Identify which cell holds the provided text, then report its [X, Y] central coordinate. 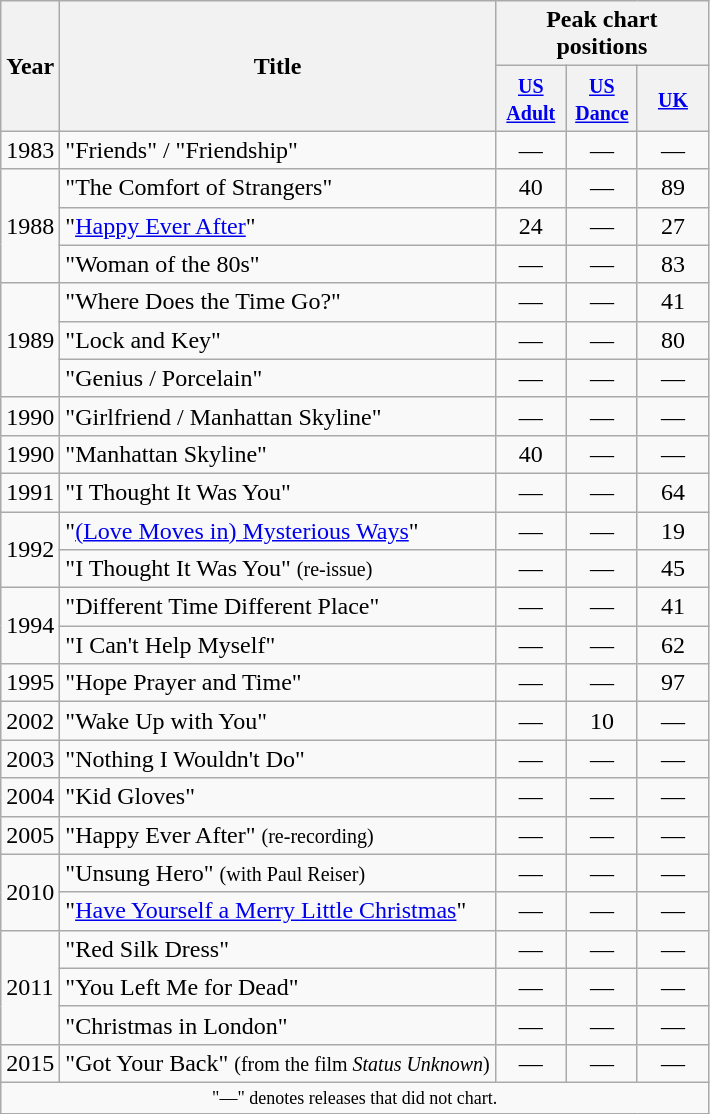
1988 [30, 226]
"Christmas in London" [278, 1025]
2004 [30, 797]
1995 [30, 683]
19 [672, 531]
83 [672, 264]
"Manhattan Skyline" [278, 454]
"I Can't Help Myself" [278, 645]
"Nothing I Wouldn't Do" [278, 759]
Peak chart positions [602, 34]
80 [672, 340]
"Genius / Porcelain" [278, 378]
1983 [30, 150]
Year [30, 66]
"Hope Prayer and Time" [278, 683]
2002 [30, 721]
64 [672, 492]
89 [672, 188]
"Red Silk Dress" [278, 949]
"Girlfriend / Manhattan Skyline" [278, 416]
"Lock and Key" [278, 340]
2005 [30, 835]
1991 [30, 492]
UK [672, 98]
1994 [30, 626]
2011 [30, 987]
"The Comfort of Strangers" [278, 188]
"You Left Me for Dead" [278, 987]
"Happy Ever After" [278, 226]
2003 [30, 759]
62 [672, 645]
"Happy Ever After" (re-recording) [278, 835]
"Unsung Hero" (with Paul Reiser) [278, 873]
US Dance [602, 98]
"Wake Up with You" [278, 721]
"I Thought It Was You" (re-issue) [278, 569]
2010 [30, 892]
45 [672, 569]
10 [602, 721]
1992 [30, 550]
97 [672, 683]
"Where Does the Time Go?" [278, 302]
"I Thought It Was You" [278, 492]
24 [530, 226]
27 [672, 226]
"(Love Moves in) Mysterious Ways" [278, 531]
"Have Yourself a Merry Little Christmas" [278, 911]
"Kid Gloves" [278, 797]
US Adult [530, 98]
"Friends" / "Friendship" [278, 150]
"Woman of the 80s" [278, 264]
1989 [30, 340]
"—" denotes releases that did not chart. [355, 1098]
Title [278, 66]
2015 [30, 1063]
"Different Time Different Place" [278, 607]
"Got Your Back" (from the film Status Unknown) [278, 1063]
